For the text-containing cell, return its midpoint in [x, y] coordinate format. 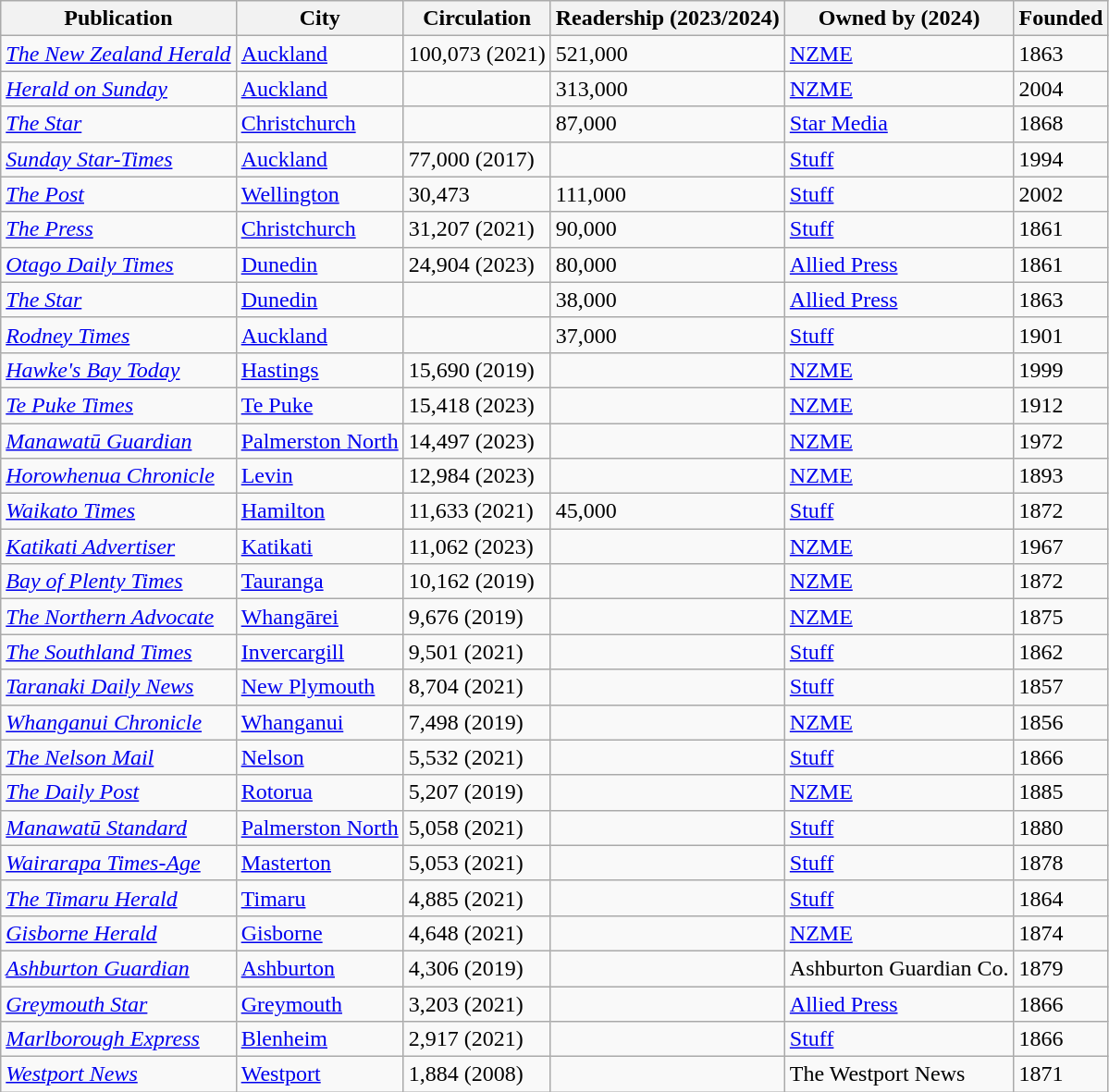
1879 [1061, 968]
31,207 (2021) [477, 229]
Bay of Plenty Times [118, 582]
2,917 (2021) [477, 1039]
313,000 [668, 89]
1967 [1061, 546]
Herald on Sunday [118, 89]
Marlborough Express [118, 1039]
87,000 [668, 124]
1862 [1061, 652]
Circulation [477, 18]
4,648 (2021) [477, 933]
Taranaki Daily News [118, 687]
8,704 (2021) [477, 687]
Rotorua [320, 792]
1857 [1061, 687]
Te Puke [320, 405]
24,904 (2023) [477, 264]
1856 [1061, 722]
1,884 (2008) [477, 1074]
12,984 (2023) [477, 476]
The Press [118, 229]
Publication [118, 18]
City [320, 18]
9,676 (2019) [477, 617]
5,053 (2021) [477, 863]
Readership (2023/2024) [668, 18]
Hawke's Bay Today [118, 370]
15,690 (2019) [477, 370]
Timaru [320, 898]
Levin [320, 476]
38,000 [668, 300]
Wairarapa Times-Age [118, 863]
10,162 (2019) [477, 582]
Katikati [320, 546]
77,000 (2017) [477, 159]
1994 [1061, 159]
80,000 [668, 264]
4,885 (2021) [477, 898]
Whangārei [320, 617]
1901 [1061, 335]
2002 [1061, 194]
Wellington [320, 194]
Hastings [320, 370]
90,000 [668, 229]
The Southland Times [118, 652]
Otago Daily Times [118, 264]
Rodney Times [118, 335]
1972 [1061, 441]
The Nelson Mail [118, 757]
1878 [1061, 863]
7,498 (2019) [477, 722]
Waikato Times [118, 511]
30,473 [477, 194]
Greymouth Star [118, 1003]
Te Puke Times [118, 405]
The New Zealand Herald [118, 54]
5,058 (2021) [477, 828]
37,000 [668, 335]
New Plymouth [320, 687]
3,203 (2021) [477, 1003]
Masterton [320, 863]
Whanganui [320, 722]
Westport [320, 1074]
11,062 (2023) [477, 546]
Katikati Advertiser [118, 546]
1893 [1061, 476]
11,633 (2021) [477, 511]
Whanganui Chronicle [118, 722]
Greymouth [320, 1003]
1875 [1061, 617]
5,207 (2019) [477, 792]
Gisborne Herald [118, 933]
9,501 (2021) [477, 652]
Manawatū Guardian [118, 441]
4,306 (2019) [477, 968]
1912 [1061, 405]
1868 [1061, 124]
Owned by (2024) [899, 18]
5,532 (2021) [477, 757]
1880 [1061, 828]
Hamilton [320, 511]
1864 [1061, 898]
Sunday Star-Times [118, 159]
Tauranga [320, 582]
1885 [1061, 792]
Manawatū Standard [118, 828]
The Post [118, 194]
1871 [1061, 1074]
Nelson [320, 757]
100,073 (2021) [477, 54]
Founded [1061, 18]
Horowhenua Chronicle [118, 476]
111,000 [668, 194]
1999 [1061, 370]
14,497 (2023) [477, 441]
The Timaru Herald [118, 898]
521,000 [668, 54]
The Daily Post [118, 792]
Ashburton Guardian [118, 968]
2004 [1061, 89]
Ashburton [320, 968]
15,418 (2023) [477, 405]
Invercargill [320, 652]
Gisborne [320, 933]
The Northern Advocate [118, 617]
Ashburton Guardian Co. [899, 968]
Star Media [899, 124]
The Westport News [899, 1074]
Westport News [118, 1074]
Blenheim [320, 1039]
1874 [1061, 933]
45,000 [668, 511]
